Detect which cell encompasses the target text, then output its [x, y] center coordinate. 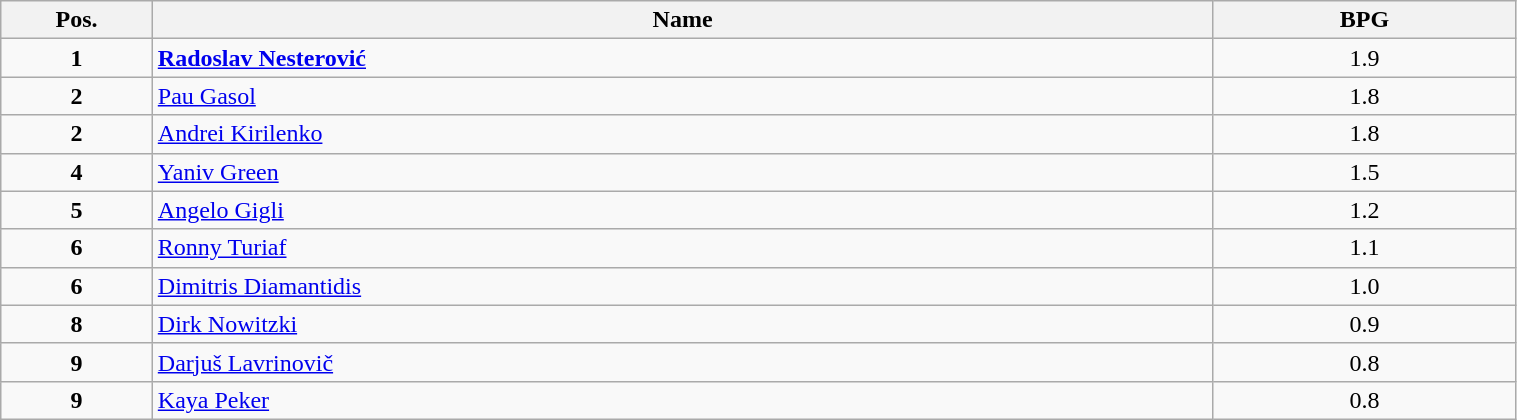
Ronny Turiaf [682, 248]
4 [77, 172]
1 [77, 58]
0.9 [1364, 324]
8 [77, 324]
1.9 [1364, 58]
Dirk Nowitzki [682, 324]
Kaya Peker [682, 400]
Angelo Gigli [682, 210]
Dimitris Diamantidis [682, 286]
Pau Gasol [682, 96]
1.5 [1364, 172]
Darjuš Lavrinovič [682, 362]
Andrei Kirilenko [682, 134]
1.1 [1364, 248]
1.0 [1364, 286]
BPG [1364, 20]
5 [77, 210]
Pos. [77, 20]
Yaniv Green [682, 172]
Name [682, 20]
1.2 [1364, 210]
Radoslav Nesterović [682, 58]
